Return the [x, y] coordinate for the center point of the cell that contains the specified text.  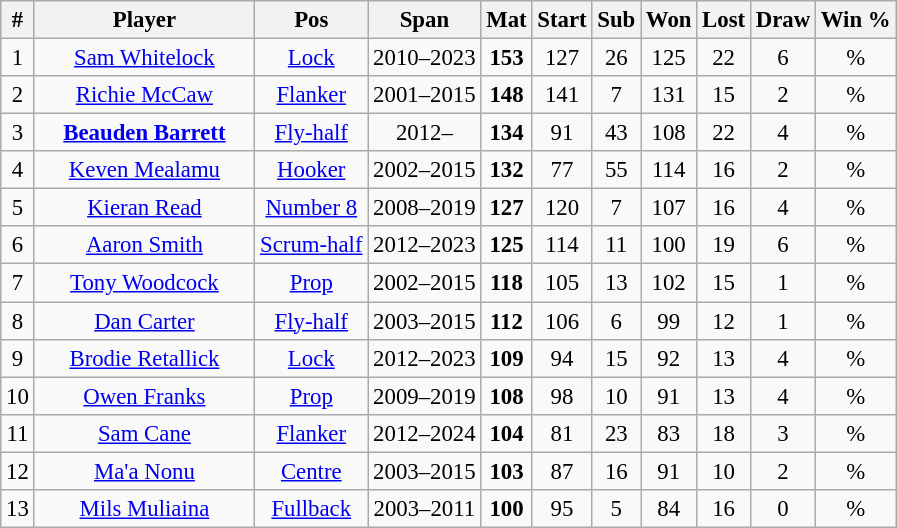
Owen Franks [144, 396]
Sam Cane [144, 433]
Span [424, 20]
134 [506, 133]
132 [506, 170]
9 [18, 358]
112 [506, 321]
Sub [616, 20]
Brodie Retallick [144, 358]
Ma'a Nonu [144, 471]
81 [562, 433]
Hooker [312, 170]
131 [669, 95]
Beauden Barrett [144, 133]
Draw [782, 20]
Lost [724, 20]
153 [506, 58]
Pos [312, 20]
18 [724, 433]
103 [506, 471]
95 [562, 509]
104 [506, 433]
8 [18, 321]
Aaron Smith [144, 245]
2012– [424, 133]
Mat [506, 20]
141 [562, 95]
Mils Muliaina [144, 509]
Dan Carter [144, 321]
55 [616, 170]
148 [506, 95]
Centre [312, 471]
87 [562, 471]
106 [562, 321]
2008–2019 [424, 208]
109 [506, 358]
Start [562, 20]
99 [669, 321]
94 [562, 358]
# [18, 20]
102 [669, 283]
98 [562, 396]
120 [562, 208]
107 [669, 208]
Player [144, 20]
92 [669, 358]
105 [562, 283]
2009–2019 [424, 396]
118 [506, 283]
Kieran Read [144, 208]
26 [616, 58]
Fullback [312, 509]
2001–2015 [424, 95]
Scrum-half [312, 245]
77 [562, 170]
Win % [855, 20]
84 [669, 509]
Sam Whitelock [144, 58]
2010–2023 [424, 58]
Won [669, 20]
Keven Mealamu [144, 170]
83 [669, 433]
23 [616, 433]
43 [616, 133]
Number 8 [312, 208]
Richie McCaw [144, 95]
2003–2011 [424, 509]
19 [724, 245]
2012–2024 [424, 433]
0 [782, 509]
Tony Woodcock [144, 283]
